Provide the [x, y] coordinate of the cell's center where the given text is located.  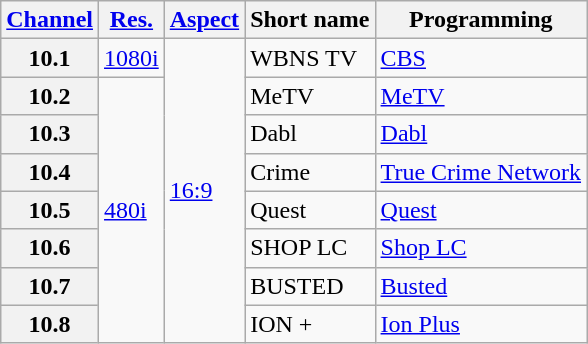
10.5 [50, 210]
ION + [310, 324]
10.3 [50, 134]
Short name [310, 20]
Crime [310, 172]
10.6 [50, 248]
WBNS TV [310, 58]
10.8 [50, 324]
10.7 [50, 286]
10.1 [50, 58]
16:9 [204, 191]
BUSTED [310, 286]
CBS [481, 58]
Channel [50, 20]
True Crime Network [481, 172]
Shop LC [481, 248]
Busted [481, 286]
Res. [132, 20]
Aspect [204, 20]
Programming [481, 20]
10.2 [50, 96]
480i [132, 210]
10.4 [50, 172]
SHOP LC [310, 248]
Ion Plus [481, 324]
1080i [132, 58]
